Locate the cell with the specified text and output its [X, Y] center coordinate. 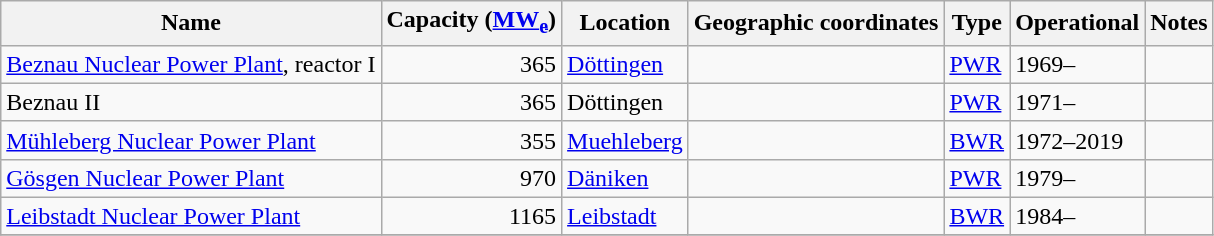
Geographic coordinates [816, 23]
1971– [1078, 102]
Location [626, 23]
Beznau Nuclear Power Plant, reactor I [191, 64]
1972–2019 [1078, 140]
355 [472, 140]
Name [191, 23]
Type [977, 23]
Notes [1179, 23]
Capacity (MWe) [472, 23]
Leibstadt Nuclear Power Plant [191, 216]
Däniken [626, 178]
970 [472, 178]
Leibstadt [626, 216]
1984– [1078, 216]
Mühleberg Nuclear Power Plant [191, 140]
1165 [472, 216]
1969– [1078, 64]
Muehleberg [626, 140]
1979– [1078, 178]
Beznau II [191, 102]
Gösgen Nuclear Power Plant [191, 178]
Operational [1078, 23]
